Provide the (X, Y) coordinate of the cell's center where the given text is located.  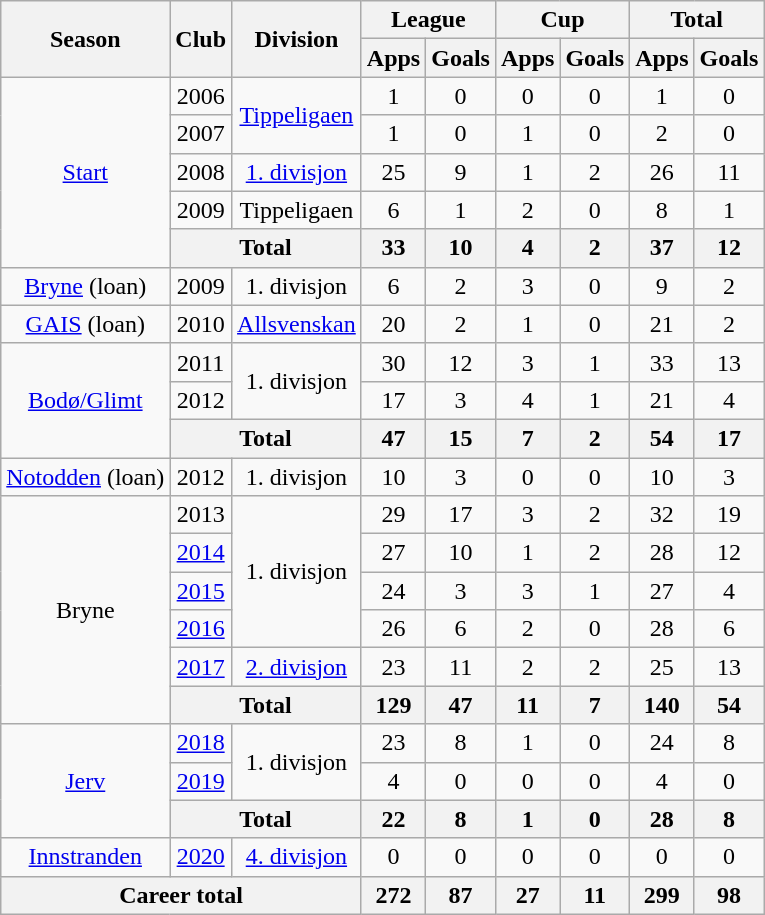
League (428, 20)
Notodden (loan) (86, 477)
32 (662, 515)
Innstranden (86, 857)
Club (201, 39)
2017 (201, 667)
15 (461, 438)
19 (729, 515)
Start (86, 172)
2016 (201, 629)
2. divisjon (297, 667)
2015 (201, 591)
129 (393, 705)
2006 (201, 96)
Bryne (86, 610)
29 (393, 515)
2018 (201, 743)
2014 (201, 553)
Season (86, 39)
Division (297, 39)
140 (662, 705)
2013 (201, 515)
30 (393, 362)
20 (393, 324)
299 (662, 895)
4. divisjon (297, 857)
2020 (201, 857)
2008 (201, 172)
2010 (201, 324)
Career total (182, 895)
Allsvenskan (297, 324)
98 (729, 895)
Jerv (86, 781)
87 (461, 895)
37 (662, 248)
Bryne (loan) (86, 286)
22 (393, 819)
GAIS (loan) (86, 324)
2007 (201, 134)
Cup (562, 20)
272 (393, 895)
Bodø/Glimt (86, 400)
2019 (201, 781)
2011 (201, 362)
